Return the (X, Y) coordinate for the center point of the cell that contains the specified text.  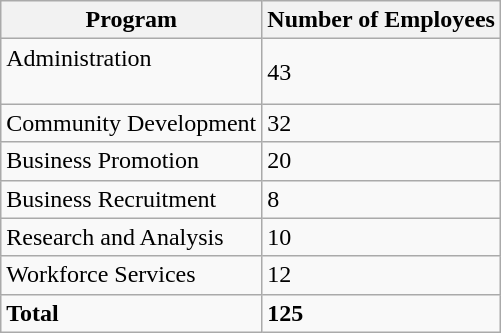
Workforce Services (132, 275)
43 (382, 72)
Program (132, 20)
Administration (132, 72)
8 (382, 199)
10 (382, 237)
Total (132, 313)
20 (382, 161)
Number of Employees (382, 20)
125 (382, 313)
12 (382, 275)
32 (382, 123)
Research and Analysis (132, 237)
Community Development (132, 123)
Business Recruitment (132, 199)
Business Promotion (132, 161)
